Search for the cell housing the specified text and yield its (x, y) center coordinate. 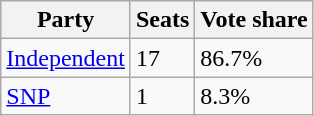
SNP (66, 96)
1 (162, 96)
17 (162, 58)
Party (66, 20)
8.3% (254, 96)
Independent (66, 58)
Seats (162, 20)
86.7% (254, 58)
Vote share (254, 20)
